Find where the given text appears and provide that cell's center as [X, Y] coordinate. 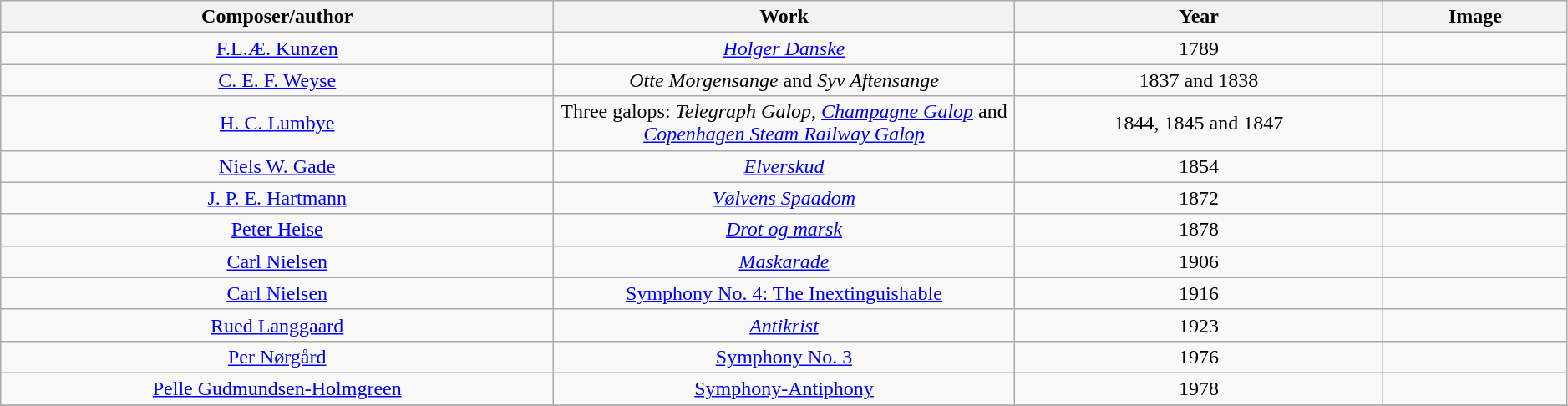
Year [1198, 17]
Peter Heise [277, 230]
Work [784, 17]
Rued Langgaard [277, 325]
Symphony No. 3 [784, 357]
1906 [1198, 261]
Three galops: Telegraph Galop, Champagne Galop and Copenhagen Steam Railway Galop [784, 124]
1837 and 1838 [1198, 80]
J. P. E. Hartmann [277, 198]
1978 [1198, 388]
1854 [1198, 166]
1923 [1198, 325]
Holger Danske [784, 48]
Image [1475, 17]
Vølvens Spaadom [784, 198]
Composer/author [277, 17]
Drot og marsk [784, 230]
Symphony-Antiphony [784, 388]
1976 [1198, 357]
Per Nørgård [277, 357]
H. C. Lumbye [277, 124]
Maskarade [784, 261]
Elverskud [784, 166]
C. E. F. Weyse [277, 80]
Antikrist [784, 325]
Pelle Gudmundsen-Holmgreen [277, 388]
1844, 1845 and 1847 [1198, 124]
1916 [1198, 293]
F.L.Æ. Kunzen [277, 48]
1872 [1198, 198]
Otte Morgensange and Syv Aftensange [784, 80]
Niels W. Gade [277, 166]
Symphony No. 4: The Inextinguishable [784, 293]
1878 [1198, 230]
1789 [1198, 48]
